Search for the cell housing the specified text and yield its (x, y) center coordinate. 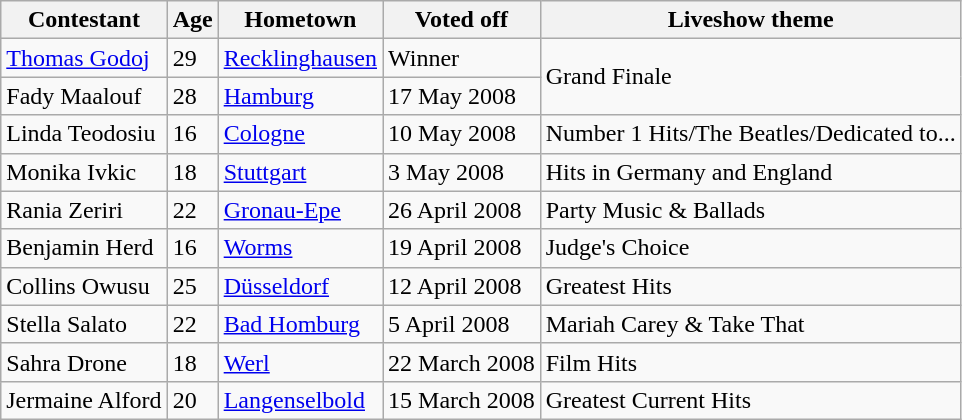
17 May 2008 (462, 96)
3 May 2008 (462, 172)
15 March 2008 (462, 400)
Cologne (300, 134)
26 April 2008 (462, 210)
22 March 2008 (462, 362)
29 (192, 58)
Grand Finale (750, 77)
Bad Homburg (300, 324)
Greatest Current Hits (750, 400)
10 May 2008 (462, 134)
Worms (300, 248)
Number 1 Hits/The Beatles/Dedicated to... (750, 134)
Hits in Germany and England (750, 172)
Sahra Drone (84, 362)
Party Music & Ballads (750, 210)
Age (192, 20)
Collins Owusu (84, 286)
Langenselbold (300, 400)
Werl (300, 362)
Gronau-Epe (300, 210)
Jermaine Alford (84, 400)
28 (192, 96)
Mariah Carey & Take That (750, 324)
Hometown (300, 20)
Greatest Hits (750, 286)
Film Hits (750, 362)
Stella Salato (84, 324)
Düsseldorf (300, 286)
19 April 2008 (462, 248)
Winner (462, 58)
Rania Zeriri (84, 210)
Fady Maalouf (84, 96)
Recklinghausen (300, 58)
Liveshow theme (750, 20)
Judge's Choice (750, 248)
Linda Teodosiu (84, 134)
12 April 2008 (462, 286)
Voted off (462, 20)
Contestant (84, 20)
Benjamin Herd (84, 248)
5 April 2008 (462, 324)
Stuttgart (300, 172)
Monika Ivkic (84, 172)
Thomas Godoj (84, 58)
20 (192, 400)
25 (192, 286)
Hamburg (300, 96)
